Return the (x, y) coordinate for the center point of the cell that contains the specified text.  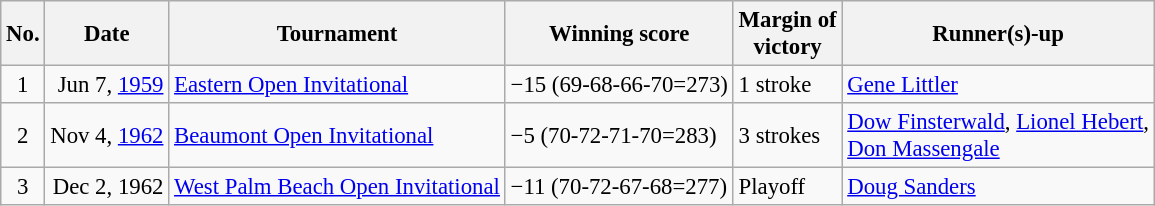
Margin ofvictory (788, 34)
3 (23, 187)
1 stroke (788, 85)
Doug Sanders (998, 187)
Beaumont Open Invitational (337, 136)
−11 (70-72-67-68=277) (619, 187)
Playoff (788, 187)
Gene Littler (998, 85)
3 strokes (788, 136)
Dow Finsterwald, Lionel Hebert, Don Massengale (998, 136)
Winning score (619, 34)
West Palm Beach Open Invitational (337, 187)
Jun 7, 1959 (107, 85)
2 (23, 136)
1 (23, 85)
−5 (70-72-71-70=283) (619, 136)
Runner(s)-up (998, 34)
−15 (69-68-66-70=273) (619, 85)
Eastern Open Invitational (337, 85)
Tournament (337, 34)
No. (23, 34)
Dec 2, 1962 (107, 187)
Nov 4, 1962 (107, 136)
Date (107, 34)
